Identify which cell holds the provided text, then report its (X, Y) central coordinate. 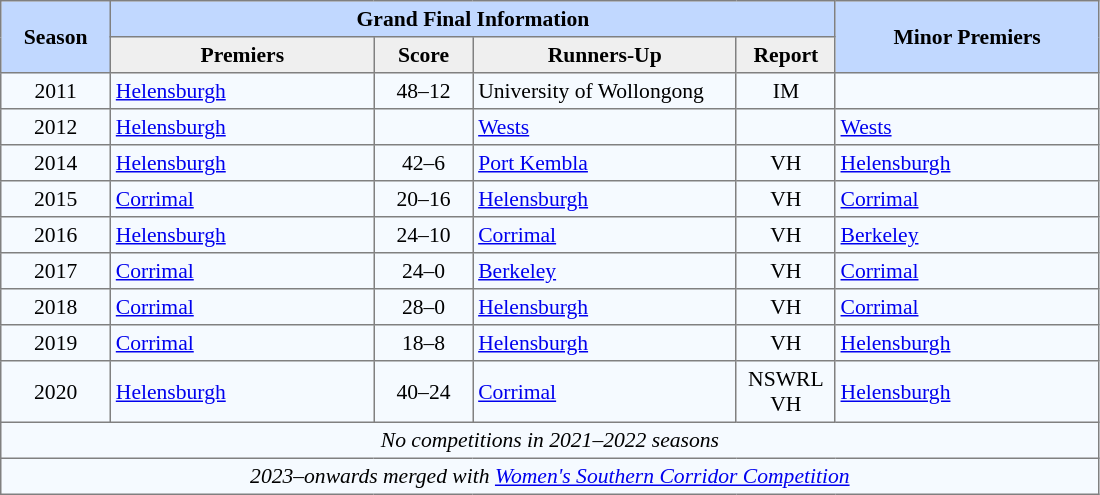
2011 (56, 91)
20–16 (424, 199)
Premiers (243, 55)
24–0 (424, 271)
Report (786, 55)
IM (786, 91)
2014 (56, 163)
2020 (56, 392)
2017 (56, 271)
2023–onwards merged with Women's Southern Corridor Competition (550, 476)
2018 (56, 307)
Season (56, 37)
48–12 (424, 91)
No competitions in 2021–2022 seasons (550, 440)
24–10 (424, 235)
42–6 (424, 163)
Grand Final Information (474, 19)
Minor Premiers (967, 37)
2015 (56, 199)
NSWRL VH (786, 392)
Score (424, 55)
Port Kembla (605, 163)
2019 (56, 343)
28–0 (424, 307)
2012 (56, 127)
18–8 (424, 343)
2016 (56, 235)
Runners-Up (605, 55)
University of Wollongong (605, 91)
40–24 (424, 392)
